Pinpoint the cell where the given text exists, returning its (x, y) midpoint coordinate. 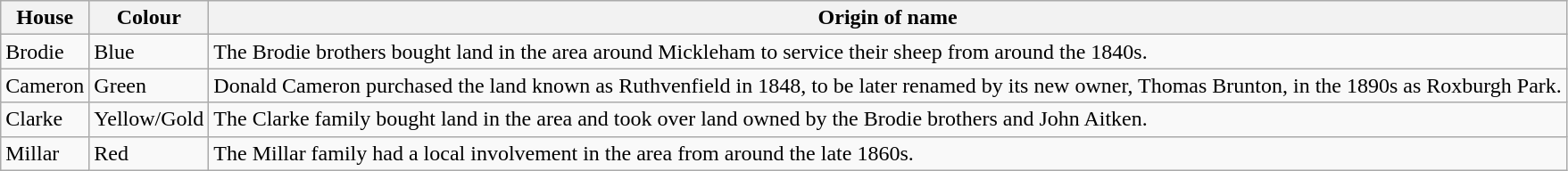
Green (149, 85)
Brodie (45, 52)
Donald Cameron purchased the land known as Ruthvenfield in 1848, to be later renamed by its new owner, Thomas Brunton, in the 1890s as Roxburgh Park. (888, 85)
The Millar family had a local involvement in the area from around the late 1860s. (888, 153)
The Clarke family bought land in the area and took over land owned by the Brodie brothers and John Aitken. (888, 119)
Blue (149, 52)
Origin of name (888, 18)
Yellow/Gold (149, 119)
Clarke (45, 119)
House (45, 18)
Red (149, 153)
Colour (149, 18)
Millar (45, 153)
The Brodie brothers bought land in the area around Mickleham to service their sheep from around the 1840s. (888, 52)
Cameron (45, 85)
